Return (X, Y) of the center of cell containing provided text 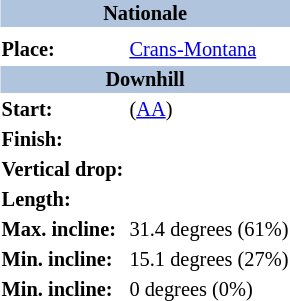
15.1 degrees (27%) (209, 260)
Finish: (62, 140)
Place: (62, 50)
Length: (62, 200)
Crans-Montana (209, 50)
Vertical drop: (62, 170)
Max. incline: (62, 230)
31.4 degrees (61%) (209, 230)
Downhill (145, 80)
Min. incline: (62, 260)
Start: (62, 110)
Nationale (145, 14)
(AA) (209, 110)
